Detect which cell encompasses the target text, then output its [x, y] center coordinate. 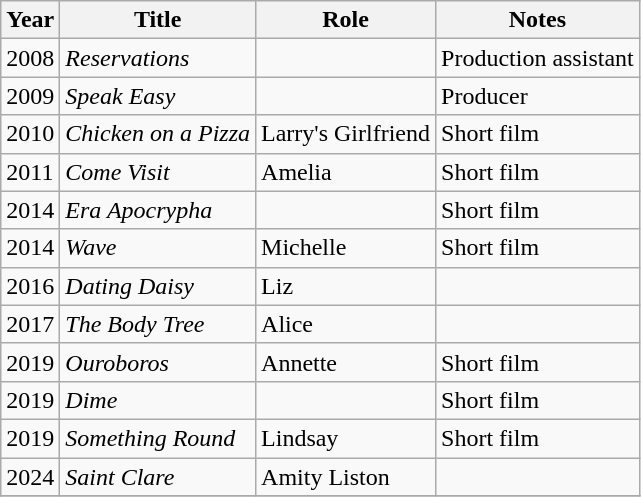
Come Visit [158, 172]
Producer [538, 96]
The Body Tree [158, 324]
Larry's Girlfriend [346, 134]
Dating Daisy [158, 286]
Year [30, 20]
Notes [538, 20]
2011 [30, 172]
Era Apocrypha [158, 210]
Chicken on a Pizza [158, 134]
Speak Easy [158, 96]
Production assistant [538, 58]
2008 [30, 58]
Amelia [346, 172]
Saint Clare [158, 477]
Alice [346, 324]
Wave [158, 248]
2009 [30, 96]
Michelle [346, 248]
Role [346, 20]
2016 [30, 286]
2010 [30, 134]
Title [158, 20]
Reservations [158, 58]
Annette [346, 362]
Lindsay [346, 438]
Something Round [158, 438]
2017 [30, 324]
Amity Liston [346, 477]
Ouroboros [158, 362]
2024 [30, 477]
Dime [158, 400]
Liz [346, 286]
